Capture the cell that displays the provided text and extract its [X, Y] central coordinate. 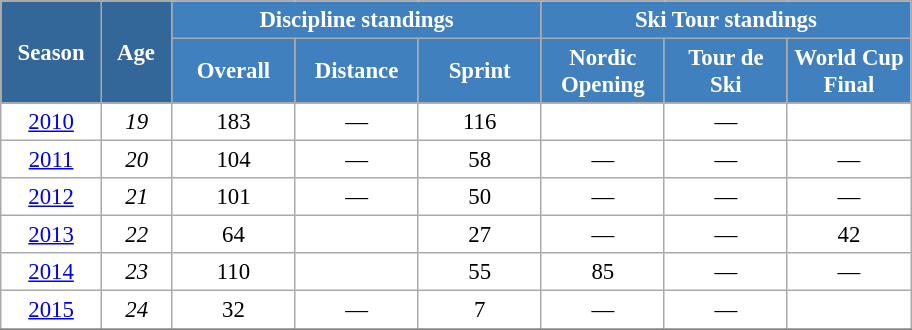
22 [136, 235]
50 [480, 197]
Age [136, 52]
Sprint [480, 72]
World CupFinal [848, 72]
183 [234, 122]
55 [480, 273]
19 [136, 122]
101 [234, 197]
110 [234, 273]
Season [52, 52]
2010 [52, 122]
2013 [52, 235]
2012 [52, 197]
Distance [356, 72]
Tour deSki [726, 72]
64 [234, 235]
58 [480, 160]
23 [136, 273]
104 [234, 160]
21 [136, 197]
42 [848, 235]
NordicOpening [602, 72]
85 [602, 273]
24 [136, 310]
2011 [52, 160]
32 [234, 310]
2014 [52, 273]
Overall [234, 72]
20 [136, 160]
116 [480, 122]
2015 [52, 310]
27 [480, 235]
7 [480, 310]
Discipline standings [356, 20]
Ski Tour standings [726, 20]
